Return (X, Y) of the center of cell containing provided text 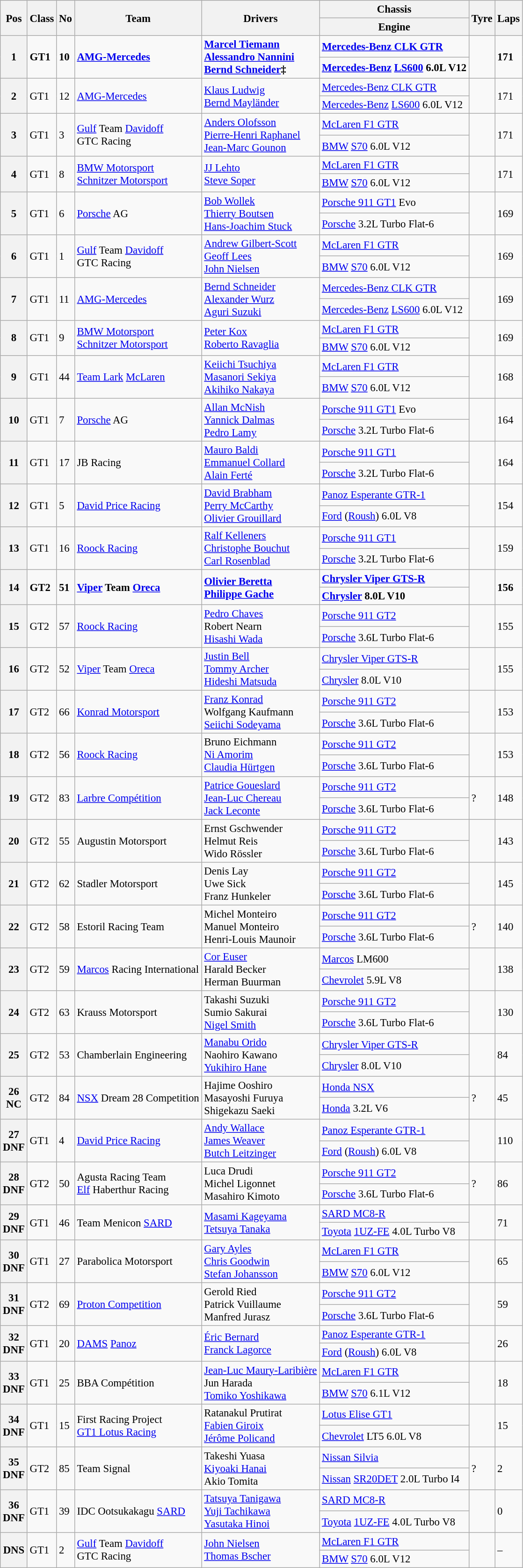
Jean-Luc Maury-Laribière Jun Harada Tomiko Yoshikawa (261, 1383)
Andy Wallace James Weaver Butch Leitzinger (261, 1141)
Franz Konrad Wolfgang Kaufmann Seiichi Sodeyama (261, 712)
David Brabham Perry McCarthy Olivier Grouillard (261, 505)
No (65, 18)
51 (65, 588)
Team Menicon SARD (138, 1222)
Allan McNish Yannick Dalmas Pedro Lamy (261, 420)
Marcos LM600 (394, 959)
First Racing Project GT1 Lotus Racing (138, 1425)
BBA Compétition (138, 1383)
Parabolica Motorsport (138, 1262)
35DNF (14, 1468)
Bernd Schneider Alexander Wurz Aguri Suzuki (261, 299)
Laps (509, 18)
168 (509, 377)
159 (509, 548)
143 (509, 841)
DAMS Panoz (138, 1344)
Ralf Kelleners Christophe Bouchut Carl Rosenblad (261, 548)
Team Signal (138, 1468)
36DNF (14, 1511)
Class (42, 18)
NSX Dream 28 Competition (138, 1098)
Peter Kox Roberto Ravaglia (261, 338)
Luca Drudi Michel Ligonnet Masahiro Kimoto (261, 1184)
Klaus Ludwig Bernd Mayländer (261, 96)
13 (14, 548)
28DNF (14, 1184)
Andrew Gilbert-Scott Geoff Lees John Nielsen (261, 256)
29DNF (14, 1222)
140 (509, 926)
Honda NSX (394, 1087)
27DNF (14, 1141)
Mauro Baldi Emmanuel Collard Alain Ferté (261, 463)
Ernst Gschwender Helmut Reis Wido Rössler (261, 841)
Michel Monteiro Manuel Monteiro Henri-Louis Maunoir (261, 926)
Justin Bell Tommy Archer Hideshi Matsuda (261, 669)
Manabu Orido Naohiro Kawano Yukihiro Hane (261, 1055)
0 (509, 1511)
Tatsuya Tanigawa Yuji Tachikawa Yasutaka Hinoi (261, 1511)
62 (65, 883)
86 (509, 1184)
65 (509, 1262)
Marcos Racing International (138, 970)
Stadler Motorsport (138, 883)
Ratanakul Prutirat Fabien Giroix Jérôme Policand (261, 1425)
83 (65, 798)
Éric Bernard Franck Lagorce (261, 1344)
Team Lark McLaren (138, 377)
33DNF (14, 1383)
Honda 3.2L V6 (394, 1109)
Pos (14, 18)
26NC (14, 1098)
45 (509, 1098)
66 (65, 712)
24 (14, 1012)
Cor Euser Harald Becker Herman Buurman (261, 970)
Tyre (482, 18)
Anders Olofsson Pierre-Henri Raphanel Jean-Marc Gounon (261, 135)
Olivier Beretta Philippe Gache (261, 588)
26 (509, 1344)
Takeshi Yuasa Kiyoaki Hanai Akio Tomita (261, 1468)
John Nielsen Thomas Bscher (261, 1550)
Bob Wollek Thierry Boutsen Hans-Joachim Stuck (261, 213)
148 (509, 798)
57 (65, 627)
Chevrolet 5.9L V8 (394, 980)
Patrice Goueslard Jean-Luc Chereau Jack Leconte (261, 798)
39 (65, 1511)
110 (509, 1141)
71 (509, 1222)
34DNF (14, 1425)
50 (65, 1184)
Chamberlain Engineering (138, 1055)
Engine (394, 27)
14 (14, 588)
19 (14, 798)
56 (65, 755)
145 (509, 883)
63 (65, 1012)
55 (65, 841)
Larbre Compétition (138, 798)
Nissan SR20DET 2.0L Turbo I4 (394, 1479)
Estoril Racing Team (138, 926)
85 (65, 1468)
Pedro Chaves Robert Nearn Hisashi Wada (261, 627)
Hajime Ooshiro Masayoshi Furuya Shigekazu Saeki (261, 1098)
Keiichi Tsuchiya Masanori Sekiya Akihiko Nakaya (261, 377)
32DNF (14, 1344)
Agusta Racing Team Elf Haberthur Racing (138, 1184)
Gerold Ried Patrick Vuillaume Manfred Jurasz (261, 1305)
Augustin Motorsport (138, 841)
Masami Kageyama Tetsuya Tanaka (261, 1222)
Drivers (261, 18)
JB Racing (138, 463)
138 (509, 970)
BMW S70 6.1L V12 (394, 1393)
Bruno Eichmann Ni Amorim Claudia Hürtgen (261, 755)
Lotus Elise GT1 (394, 1415)
156 (509, 588)
JJ Lehto Steve Soper (261, 174)
Konrad Motorsport (138, 712)
46 (65, 1222)
22 (14, 926)
154 (509, 505)
27 (65, 1262)
53 (65, 1055)
– (509, 1550)
Gary Ayles Chris Goodwin Stefan Johansson (261, 1262)
23 (14, 970)
52 (65, 669)
Takashi Suzuki Sumio Sakurai Nigel Smith (261, 1012)
Chassis (394, 9)
Chevrolet LT5 6.0L V8 (394, 1436)
44 (65, 377)
Team (138, 18)
130 (509, 1012)
30DNF (14, 1262)
Marcel Tiemann Alessandro Nannini Bernd Schneider‡ (261, 57)
Nissan Silvia (394, 1458)
DNS (14, 1550)
IDC Ootsukakagu SARD (138, 1511)
21 (14, 883)
31DNF (14, 1305)
Krauss Motorsport (138, 1012)
Denis Lay Uwe Sick Franz Hunkeler (261, 883)
Proton Competition (138, 1305)
58 (65, 926)
69 (65, 1305)
